Determine the (x, y) coordinate at the center of the cell enclosing the given text.  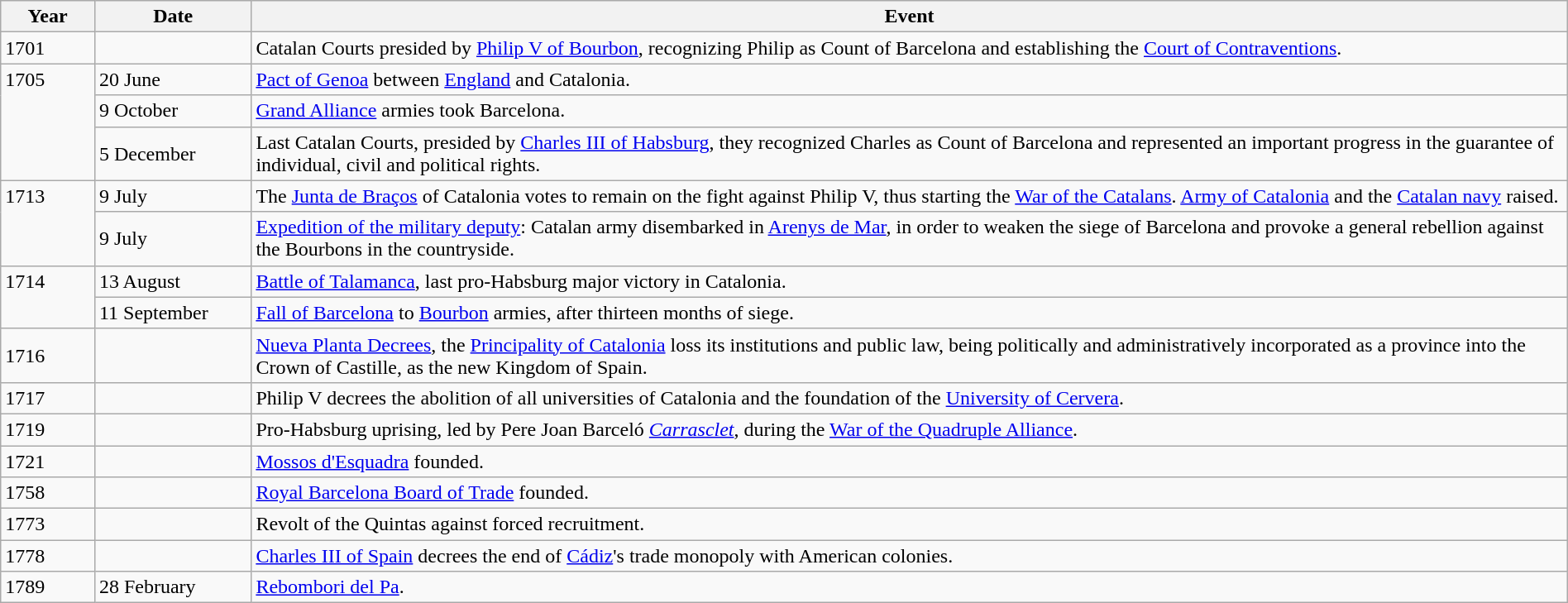
Catalan Courts presided by Philip V of Bourbon, recognizing Philip as Count of Barcelona and establishing the Court of Contraventions. (910, 48)
1716 (48, 356)
Royal Barcelona Board of Trade founded. (910, 493)
Philip V decrees the abolition of all universities of Catalonia and the foundation of the University of Cervera. (910, 398)
1705 (48, 122)
Year (48, 17)
1717 (48, 398)
9 October (172, 111)
1778 (48, 556)
Revolt of the Quintas against forced recruitment. (910, 524)
Fall of Barcelona to Bourbon armies, after thirteen months of siege. (910, 313)
11 September (172, 313)
28 February (172, 587)
1758 (48, 493)
5 December (172, 154)
1789 (48, 587)
1721 (48, 461)
20 June (172, 79)
13 August (172, 281)
1719 (48, 429)
Pro-Habsburg uprising, led by Pere Joan Barceló Carrasclet, during the War of the Quadruple Alliance. (910, 429)
Event (910, 17)
1714 (48, 297)
1773 (48, 524)
1701 (48, 48)
Date (172, 17)
Grand Alliance armies took Barcelona. (910, 111)
Battle of Talamanca, last pro-Habsburg major victory in Catalonia. (910, 281)
Rebombori del Pa. (910, 587)
Pact of Genoa between England and Catalonia. (910, 79)
Mossos d'Esquadra founded. (910, 461)
Charles III of Spain decrees the end of Cádiz's trade monopoly with American colonies. (910, 556)
1713 (48, 223)
